Locate the cell with the specified text and output its (x, y) center coordinate. 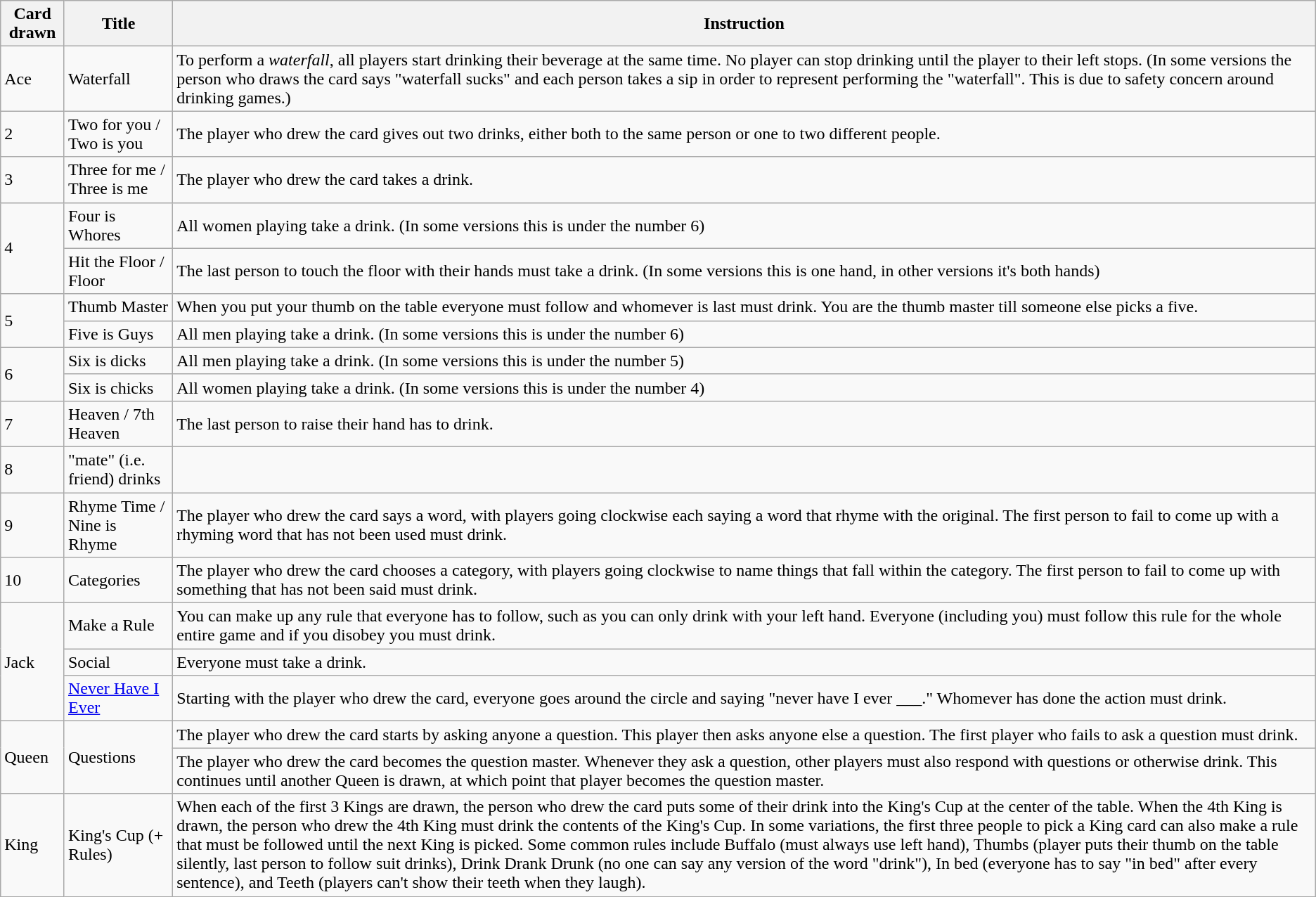
King's Cup (+ Rules) (118, 845)
Waterfall (118, 79)
Two for you / Two is you (118, 134)
The last person to touch the floor with their hands must take a drink. (In some versions this is one hand, in other versions it's both hands) (744, 271)
Hit the Floor / Floor (118, 271)
All men playing take a drink. (In some versions this is under the number 6) (744, 334)
Rhyme Time / Nine is Rhyme (118, 524)
9 (32, 524)
5 (32, 321)
Six is dicks (118, 361)
Four is Whores (118, 225)
Six is chicks (118, 387)
Instruction (744, 24)
7 (32, 423)
Thumb Master (118, 307)
When you put your thumb on the table everyone must follow and whomever is last must drink. You are the thumb master till someone else picks a five. (744, 307)
3 (32, 180)
Jack (32, 662)
Card drawn (32, 24)
The player who drew the card gives out two drinks, either both to the same person or one to two different people. (744, 134)
10 (32, 581)
Queen (32, 758)
4 (32, 248)
Heaven / 7th Heaven (118, 423)
Everyone must take a drink. (744, 662)
"mate" (i.e. friend) drinks (118, 470)
Make a Rule (118, 626)
Five is Guys (118, 334)
The player who drew the card takes a drink. (744, 180)
All women playing take a drink. (In some versions this is under the number 4) (744, 387)
6 (32, 374)
All women playing take a drink. (In some versions this is under the number 6) (744, 225)
Questions (118, 758)
Categories (118, 581)
The last person to raise their hand has to drink. (744, 423)
All men playing take a drink. (In some versions this is under the number 5) (744, 361)
Never Have I Ever (118, 699)
Social (118, 662)
King (32, 845)
Title (118, 24)
2 (32, 134)
Ace (32, 79)
8 (32, 470)
Three for me / Three is me (118, 180)
